Scan for the cell matching the given text and deliver its [x, y] coordinate at center. 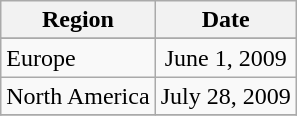
June 1, 2009 [226, 58]
Europe [78, 58]
Region [78, 20]
Date [226, 20]
North America [78, 96]
July 28, 2009 [226, 96]
